Pinpoint the cell where the given text exists, returning its [X, Y] midpoint coordinate. 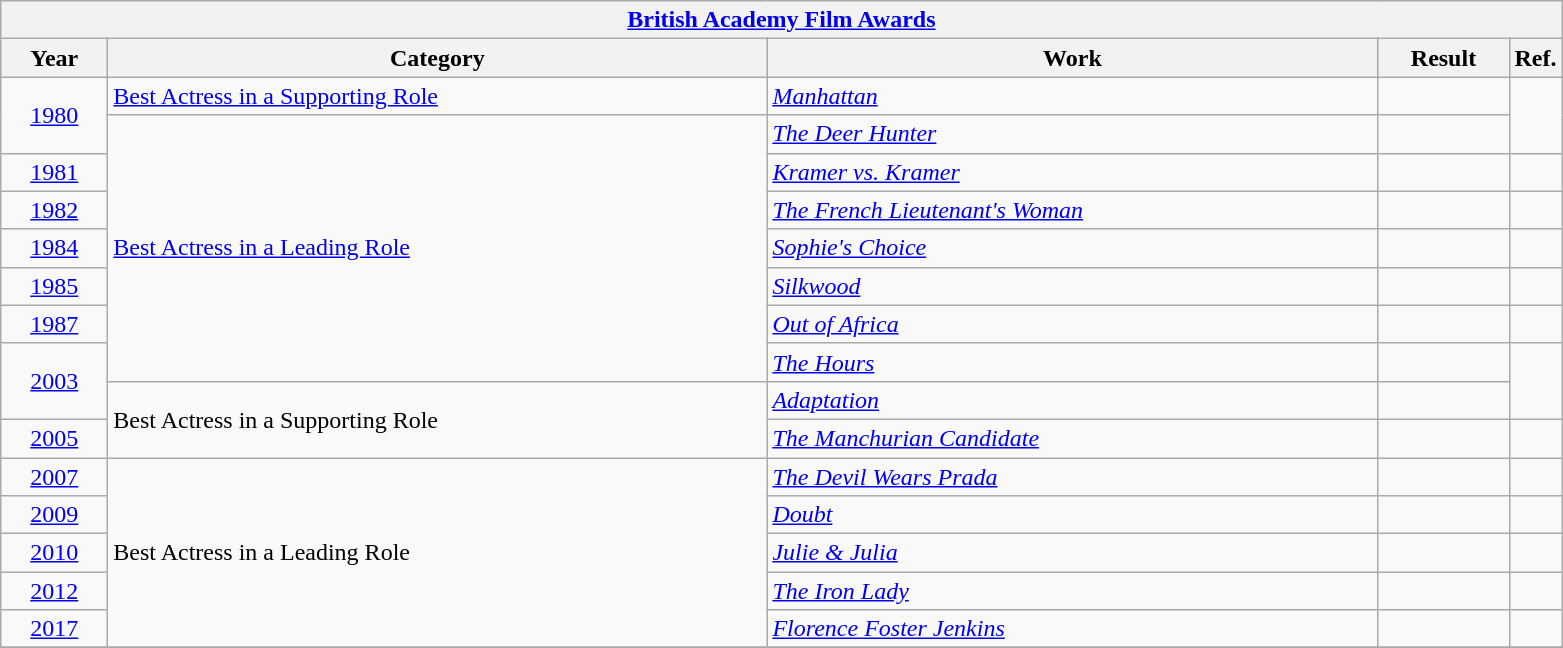
1982 [54, 210]
The Devil Wears Prada [1072, 477]
2003 [54, 381]
1980 [54, 115]
2012 [54, 591]
Adaptation [1072, 400]
Result [1444, 58]
Year [54, 58]
Manhattan [1072, 96]
2017 [54, 629]
2005 [54, 438]
Ref. [1536, 58]
Category [438, 58]
Silkwood [1072, 286]
Out of Africa [1072, 324]
Florence Foster Jenkins [1072, 629]
1985 [54, 286]
The French Lieutenant's Woman [1072, 210]
Doubt [1072, 515]
2010 [54, 553]
1987 [54, 324]
The Iron Lady [1072, 591]
The Manchurian Candidate [1072, 438]
1984 [54, 248]
1981 [54, 172]
The Hours [1072, 362]
British Academy Film Awards [782, 20]
2009 [54, 515]
Work [1072, 58]
Kramer vs. Kramer [1072, 172]
The Deer Hunter [1072, 134]
2007 [54, 477]
Sophie's Choice [1072, 248]
Julie & Julia [1072, 553]
